Find where the given text appears and provide that cell's center as (x, y) coordinate. 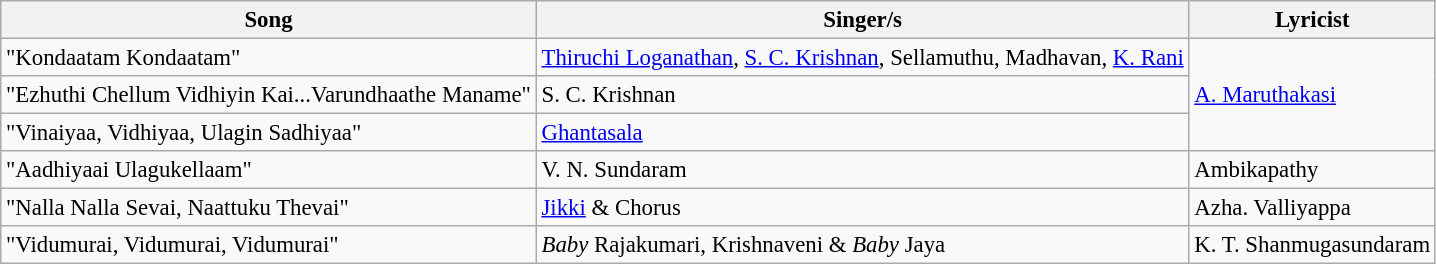
Ambikapathy (1312, 170)
"Vinaiyaa, Vidhiyaa, Ulagin Sadhiyaa" (268, 133)
"Vidumurai, Vidumurai, Vidumurai" (268, 245)
V. N. Sundaram (862, 170)
Ghantasala (862, 133)
Song (268, 20)
Lyricist (1312, 20)
"Nalla Nalla Sevai, Naattuku Thevai" (268, 208)
Azha. Valliyappa (1312, 208)
"Aadhiyaai Ulagukellaam" (268, 170)
A. Maruthakasi (1312, 96)
Singer/s (862, 20)
Baby Rajakumari, Krishnaveni & Baby Jaya (862, 245)
Thiruchi Loganathan, S. C. Krishnan, Sellamuthu, Madhavan, K. Rani (862, 58)
S. C. Krishnan (862, 95)
"Ezhuthi Chellum Vidhiyin Kai...Varundhaathe Maname" (268, 95)
K. T. Shanmugasundaram (1312, 245)
"Kondaatam Kondaatam" (268, 58)
Jikki & Chorus (862, 208)
